Extract the (x, y) coordinate from the center of the cell holding the provided text.  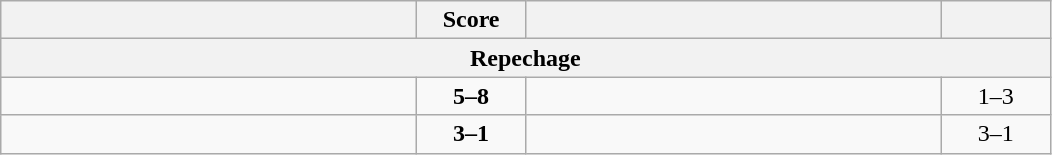
Repechage (526, 58)
1–3 (996, 96)
5–8 (472, 96)
Score (472, 20)
